Output the [X, Y] coordinate of the center of the cell containing the given text.  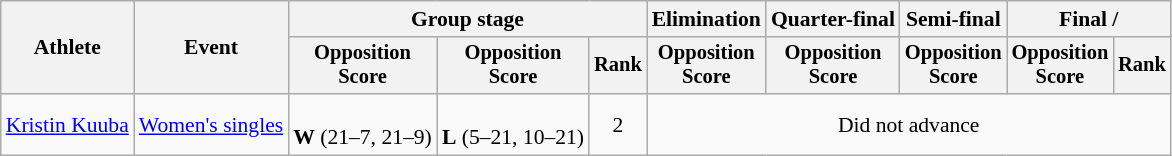
Women's singles [211, 124]
Group stage [467, 19]
Did not advance [909, 124]
Quarter-final [833, 19]
2 [618, 124]
Athlete [68, 48]
Event [211, 48]
Final / [1089, 19]
Kristin Kuuba [68, 124]
W (21–7, 21–9) [362, 124]
Elimination [706, 19]
L (5–21, 10–21) [513, 124]
Semi-final [954, 19]
